Output the [x, y] coordinate of the center of the cell containing the given text.  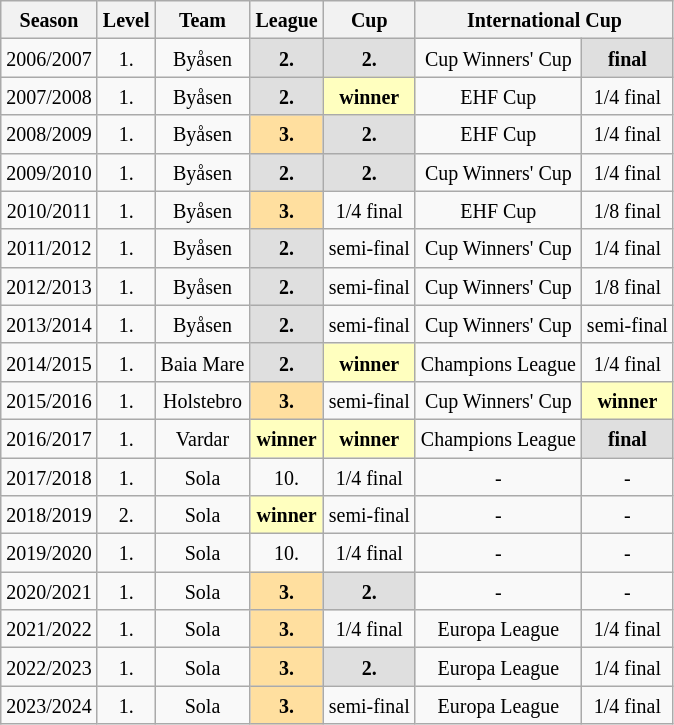
2009/2010 [50, 172]
2019/2020 [50, 553]
2018/2019 [50, 515]
League [286, 20]
Team [202, 20]
International Cup [544, 20]
2006/2007 [50, 58]
2017/2018 [50, 477]
2012/2013 [50, 286]
Season [50, 20]
2010/2011 [50, 210]
2023/2024 [50, 705]
2014/2015 [50, 362]
2013/2014 [50, 324]
2020/2021 [50, 591]
Cup [369, 20]
2008/2009 [50, 134]
Baia Mare [202, 362]
2016/2017 [50, 438]
2021/2022 [50, 629]
2022/2023 [50, 667]
2007/2008 [50, 96]
Holstebro [202, 400]
2015/2016 [50, 400]
2011/2012 [50, 248]
Vardar [202, 438]
Level [126, 20]
